Find where the given text appears and provide that cell's center as [x, y] coordinate. 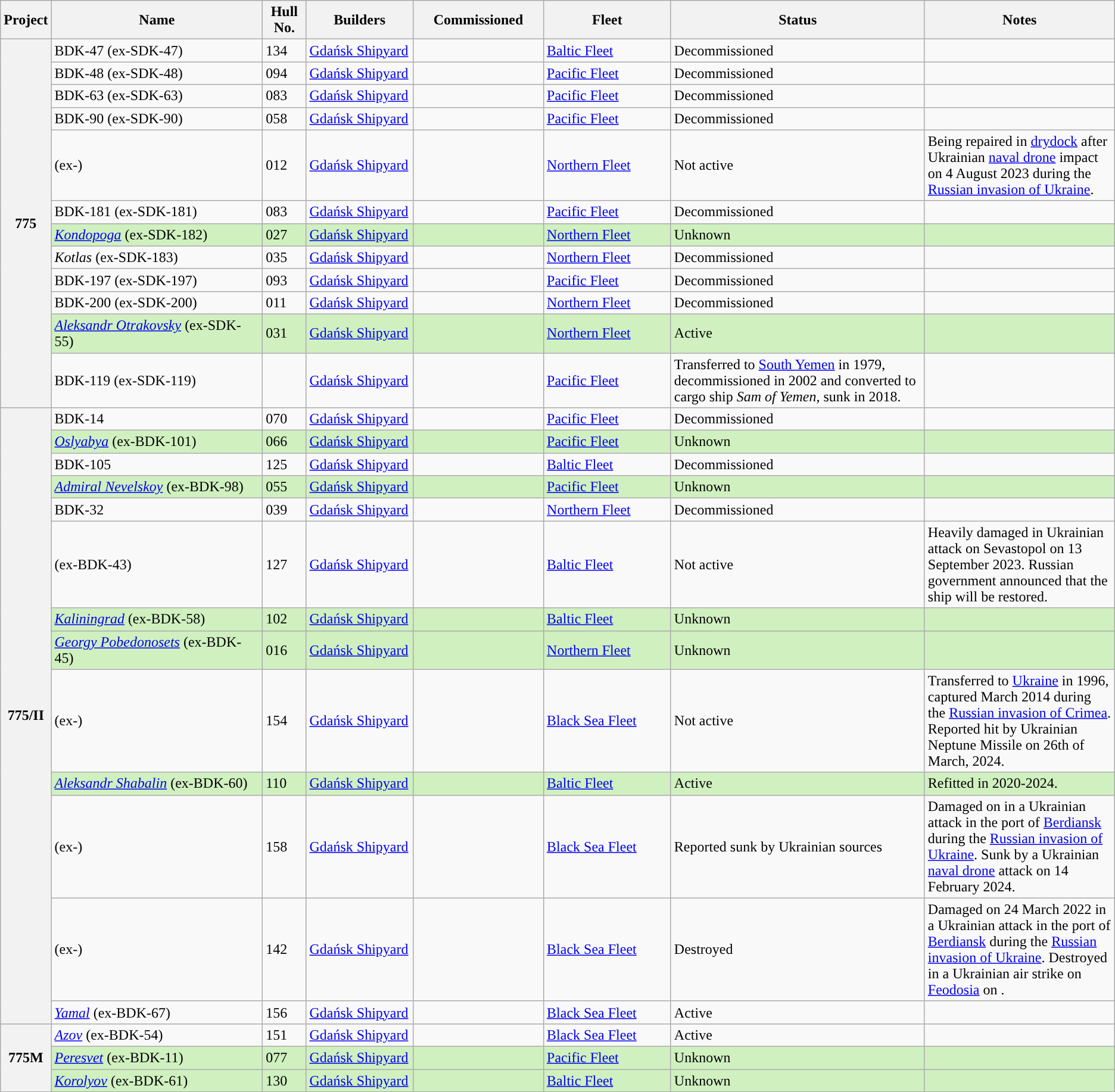
Project [26, 20]
Heavily damaged in Ukrainian attack on Sevastopol on 13 September 2023. Russian government announced that the ship will be restored. [1020, 564]
BDK-14 [157, 419]
Peresvet (ex-BDK-11) [157, 1057]
077 [285, 1057]
Fleet [608, 20]
Name [157, 20]
Status [798, 20]
BDK-32 [157, 510]
775M [26, 1057]
Kaliningrad (ex-BDK-58) [157, 619]
Destroyed [798, 949]
039 [285, 510]
BDK-181 (ex-SDK-181) [157, 212]
Being repaired in drydock after Ukrainian naval drone impact on 4 August 2023 during the Russian invasion of Ukraine. [1020, 166]
BDK-105 [157, 464]
110 [285, 784]
070 [285, 419]
142 [285, 949]
Korolyov (ex-BDK-61) [157, 1081]
055 [285, 487]
058 [285, 118]
154 [285, 720]
Kotlas (ex-SDK-183) [157, 257]
Hull No. [285, 20]
Commissioned [478, 20]
Admiral Nevelskoy (ex-BDK-98) [157, 487]
BDK-90 (ex-SDK-90) [157, 118]
027 [285, 235]
Georgy Pobedonosets (ex-BDK-45) [157, 650]
Azov (ex-BDK-54) [157, 1035]
BDK-200 (ex-SDK-200) [157, 302]
BDK-119 (ex-SDK-119) [157, 380]
158 [285, 847]
BDK-48 (ex-SDK-48) [157, 73]
151 [285, 1035]
134 [285, 51]
(ex-BDK-43) [157, 564]
130 [285, 1081]
775 [26, 224]
156 [285, 1012]
012 [285, 166]
Kondopoga (ex-SDK-182) [157, 235]
BDK-47 (ex-SDK-47) [157, 51]
775/II [26, 716]
Notes [1020, 20]
031 [285, 333]
125 [285, 464]
BDK-63 (ex-SDK-63) [157, 96]
Aleksandr Otrakovsky (ex-SDK-55) [157, 333]
Oslyabya (ex-BDK-101) [157, 442]
066 [285, 442]
094 [285, 73]
Transferred to South Yemen in 1979, decommissioned in 2002 and converted to cargo ship Sam of Yemen, sunk in 2018. [798, 380]
016 [285, 650]
011 [285, 302]
Aleksandr Shabalin (ex-BDK-60) [157, 784]
Builders [360, 20]
035 [285, 257]
Yamal (ex-BDK-67) [157, 1012]
093 [285, 280]
Reported sunk by Ukrainian sources [798, 847]
Refitted in 2020-2024. [1020, 784]
102 [285, 619]
127 [285, 564]
BDK-197 (ex-SDK-197) [157, 280]
